Return (X, Y) of the center of cell containing provided text 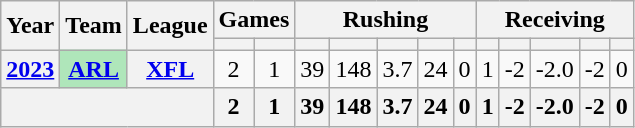
League (170, 26)
ARL (94, 69)
Year (30, 26)
Receiving (554, 20)
Team (94, 26)
XFL (170, 69)
Rushing (386, 20)
Games (254, 20)
2023 (30, 69)
